Scan for the cell matching the given text and deliver its [X, Y] coordinate at center. 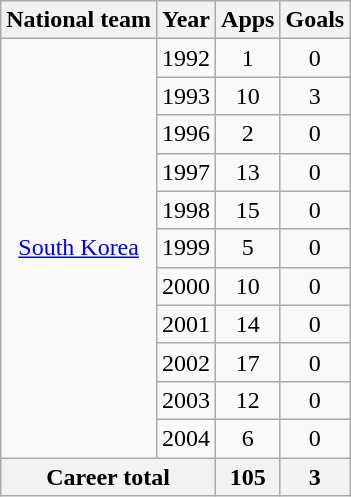
1996 [186, 134]
2003 [186, 400]
1999 [186, 248]
1993 [186, 96]
Apps [248, 20]
South Korea [79, 248]
5 [248, 248]
2 [248, 134]
6 [248, 438]
15 [248, 210]
Goals [315, 20]
2000 [186, 286]
17 [248, 362]
12 [248, 400]
2002 [186, 362]
105 [248, 477]
13 [248, 172]
Career total [108, 477]
1998 [186, 210]
14 [248, 324]
2001 [186, 324]
Year [186, 20]
2004 [186, 438]
National team [79, 20]
1 [248, 58]
1992 [186, 58]
1997 [186, 172]
